Return the (x, y) coordinate for the center point of the cell that contains the specified text.  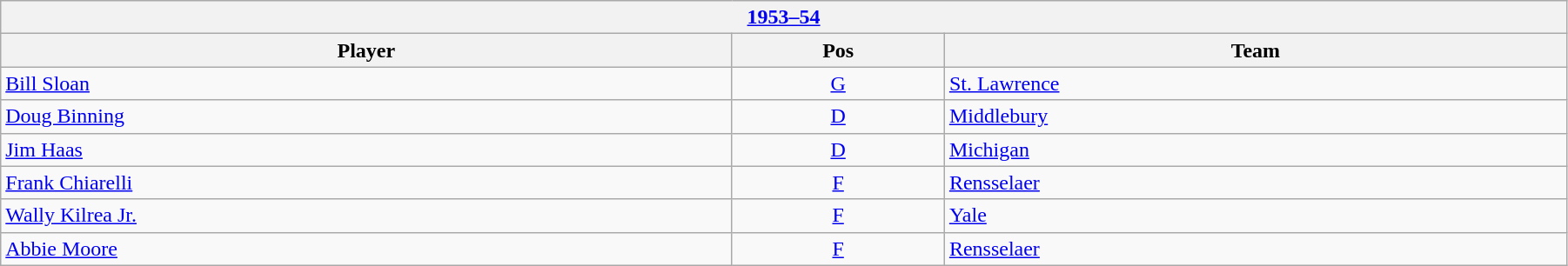
G (838, 83)
Abbie Moore (366, 249)
1953–54 (784, 17)
Team (1255, 50)
Jim Haas (366, 150)
Frank Chiarelli (366, 183)
Michigan (1255, 150)
Player (366, 50)
Doug Binning (366, 116)
Yale (1255, 216)
St. Lawrence (1255, 83)
Pos (838, 50)
Bill Sloan (366, 83)
Wally Kilrea Jr. (366, 216)
Middlebury (1255, 116)
